Detect which cell encompasses the target text, then output its [x, y] center coordinate. 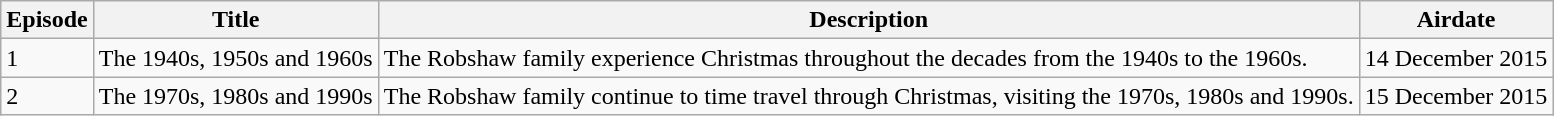
14 December 2015 [1456, 58]
Airdate [1456, 20]
The 1940s, 1950s and 1960s [236, 58]
Episode [47, 20]
The 1970s, 1980s and 1990s [236, 96]
The Robshaw family experience Christmas throughout the decades from the 1940s to the 1960s. [868, 58]
1 [47, 58]
Title [236, 20]
2 [47, 96]
15 December 2015 [1456, 96]
Description [868, 20]
The Robshaw family continue to time travel through Christmas, visiting the 1970s, 1980s and 1990s. [868, 96]
